Capture the cell that displays the provided text and extract its (X, Y) central coordinate. 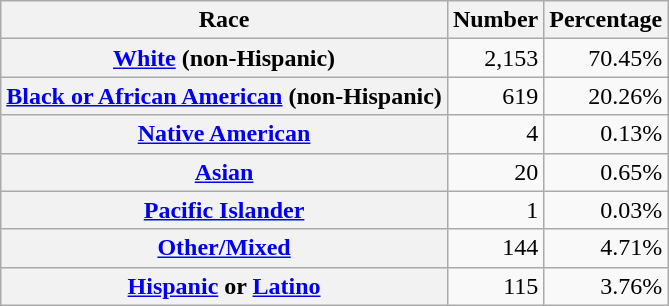
Native American (224, 134)
20 (495, 172)
0.13% (606, 134)
Percentage (606, 20)
20.26% (606, 96)
70.45% (606, 58)
Other/Mixed (224, 248)
619 (495, 96)
Race (224, 20)
2,153 (495, 58)
3.76% (606, 286)
0.65% (606, 172)
Pacific Islander (224, 210)
115 (495, 286)
Number (495, 20)
4.71% (606, 248)
4 (495, 134)
0.03% (606, 210)
1 (495, 210)
White (non-Hispanic) (224, 58)
Black or African American (non-Hispanic) (224, 96)
144 (495, 248)
Asian (224, 172)
Hispanic or Latino (224, 286)
